Identify which cell holds the provided text, then report its (X, Y) central coordinate. 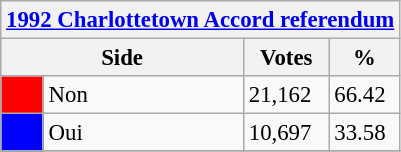
Non (143, 95)
66.42 (364, 95)
10,697 (286, 133)
1992 Charlottetown Accord referendum (200, 20)
33.58 (364, 133)
Votes (286, 58)
Side (122, 58)
% (364, 58)
Oui (143, 133)
21,162 (286, 95)
